Return the (x, y) coordinate for the center point of the cell that contains the specified text.  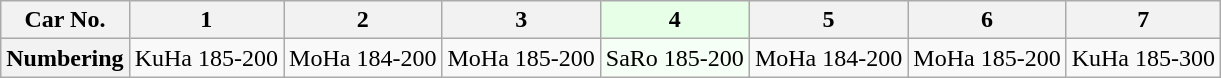
KuHa 185-200 (206, 58)
Numbering (65, 58)
SaRo 185-200 (674, 58)
1 (206, 20)
3 (521, 20)
KuHa 185-300 (1143, 58)
7 (1143, 20)
2 (363, 20)
5 (828, 20)
6 (987, 20)
Car No. (65, 20)
4 (674, 20)
